Locate the cell with the specified text and output its [X, Y] center coordinate. 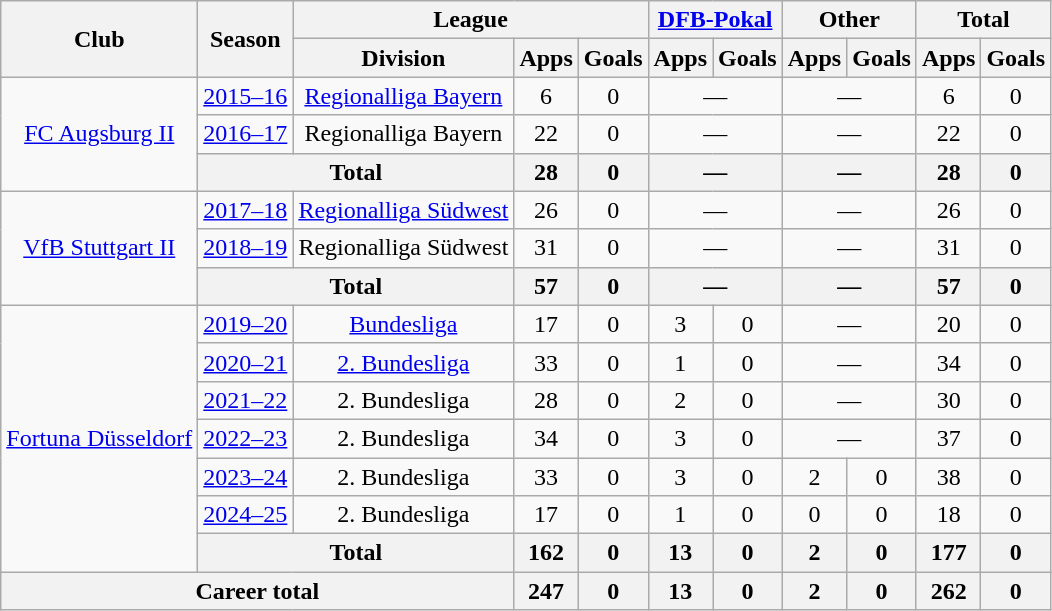
FC Augsburg II [100, 134]
DFB-Pokal [715, 20]
2023–24 [246, 477]
37 [948, 438]
2018–19 [246, 248]
162 [546, 553]
2024–25 [246, 515]
Bundesliga [404, 324]
League [470, 20]
2019–20 [246, 324]
Season [246, 39]
VfB Stuttgart II [100, 248]
Division [404, 58]
2016–17 [246, 134]
262 [948, 591]
20 [948, 324]
2015–16 [246, 96]
30 [948, 400]
2021–22 [246, 400]
2020–21 [246, 362]
2017–18 [246, 210]
Club [100, 39]
Fortuna Düsseldorf [100, 438]
Career total [258, 591]
2022–23 [246, 438]
Other [849, 20]
38 [948, 477]
177 [948, 553]
18 [948, 515]
247 [546, 591]
